Return the (X, Y) coordinate for the center point of the cell that contains the specified text.  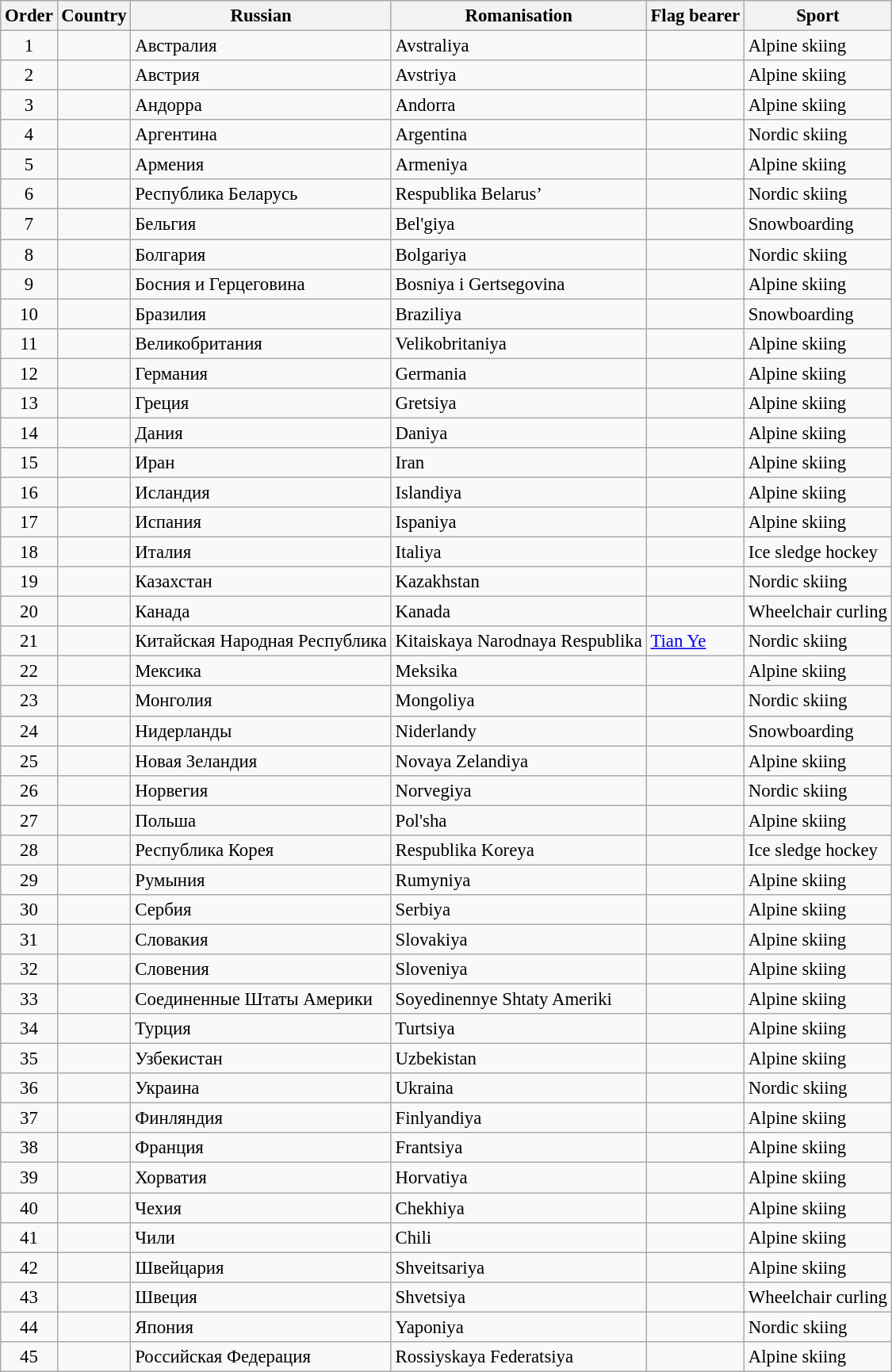
Serbiya (519, 910)
Daniya (519, 433)
Болгария (261, 254)
Respublika Koreya (519, 850)
Испания (261, 522)
Romanisation (519, 16)
15 (29, 463)
Uzbekistan (519, 1059)
Австралия (261, 46)
Kazakhstan (519, 582)
Швеция (261, 1297)
Order (29, 16)
14 (29, 433)
Нидерланды (261, 731)
9 (29, 284)
Frantsiya (519, 1148)
29 (29, 880)
26 (29, 790)
Сербия (261, 910)
28 (29, 850)
Rumyniya (519, 880)
Norvegiya (519, 790)
Italiya (519, 552)
Канада (261, 612)
Avstriya (519, 75)
Российская Федерaция (261, 1357)
Finlyandiya (519, 1118)
19 (29, 582)
37 (29, 1118)
7 (29, 224)
6 (29, 194)
22 (29, 671)
Argentina (519, 135)
Греция (261, 403)
24 (29, 731)
Andorra (519, 105)
Ukraina (519, 1088)
20 (29, 612)
Bosniya i Gertsegovina (519, 284)
Соединенные Штаты Америки (261, 999)
Bolgariya (519, 254)
36 (29, 1088)
Russian (261, 16)
33 (29, 999)
Турция (261, 1029)
Исландия (261, 492)
Армения (261, 165)
Норвегия (261, 790)
Rossiyskaya Federatsiya (519, 1357)
13 (29, 403)
Chili (519, 1237)
Польша (261, 820)
Великобритания (261, 343)
Country (94, 16)
Швейцария (261, 1267)
Иран (261, 463)
21 (29, 641)
5 (29, 165)
43 (29, 1297)
Sport (818, 16)
Chekhiya (519, 1208)
Kitaiskaya Narodnaya Respublika (519, 641)
Iran (519, 463)
Bel'giya (519, 224)
Ispaniya (519, 522)
Novaya Zelandiya (519, 761)
Flag bearer (695, 16)
Япония (261, 1327)
39 (29, 1178)
Франция (261, 1148)
35 (29, 1059)
44 (29, 1327)
18 (29, 552)
Respublika Belarus’ (519, 194)
Gretsiya (519, 403)
41 (29, 1237)
Turtsiya (519, 1029)
Китайская Народная Республика (261, 641)
Дания (261, 433)
Niderlandy (519, 731)
10 (29, 314)
Shveitsariya (519, 1267)
Soyedinennye Shtaty Ameriki (519, 999)
12 (29, 373)
Финляндия (261, 1118)
Horvatiya (519, 1178)
31 (29, 939)
27 (29, 820)
Бельгия (261, 224)
Tian Ye (695, 641)
Мексика (261, 671)
Аргентина (261, 135)
40 (29, 1208)
Хорватия (261, 1178)
Италия (261, 552)
11 (29, 343)
Узбекистан (261, 1059)
Чили (261, 1237)
Украина (261, 1088)
Yaponiya (519, 1327)
Словакия (261, 939)
Slovakiya (519, 939)
Андорра (261, 105)
Босния и Герцеговина (261, 284)
16 (29, 492)
Mongoliya (519, 701)
38 (29, 1148)
Германия (261, 373)
Kanada (519, 612)
Республика Беларусь (261, 194)
23 (29, 701)
2 (29, 75)
45 (29, 1357)
Чехия (261, 1208)
Монголия (261, 701)
Islandiya (519, 492)
Velikobritaniya (519, 343)
Pol'sha (519, 820)
Meksika (519, 671)
Румыния (261, 880)
4 (29, 135)
32 (29, 969)
Новая Зеландия (261, 761)
17 (29, 522)
1 (29, 46)
8 (29, 254)
Armeniya (519, 165)
Shvetsiya (519, 1297)
30 (29, 910)
Germania (519, 373)
Бразилия (261, 314)
Республика Корея (261, 850)
Казахстан (261, 582)
3 (29, 105)
Словения (261, 969)
Австрия (261, 75)
42 (29, 1267)
34 (29, 1029)
Avstraliya (519, 46)
Sloveniya (519, 969)
Braziliya (519, 314)
25 (29, 761)
